Provide the (X, Y) coordinate of the cell's center where the given text is located.  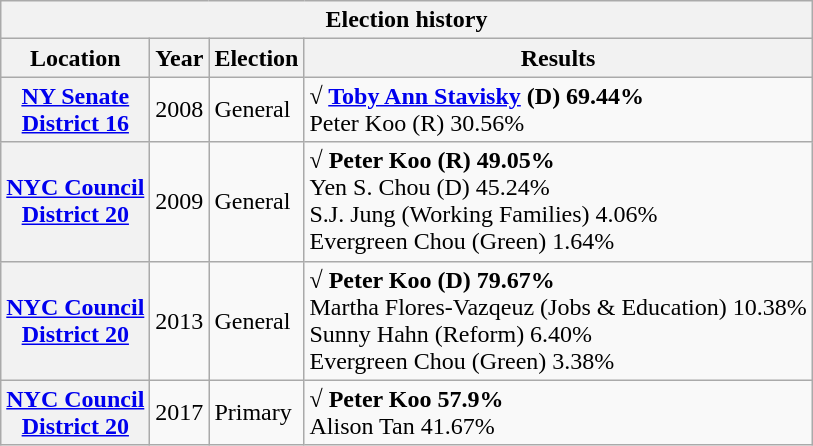
2009 (180, 202)
NY SenateDistrict 16 (76, 110)
Election (256, 58)
Location (76, 58)
√ Peter Koo (R) 49.05%Yen S. Chou (D) 45.24%S.J. Jung (Working Families) 4.06%Evergreen Chou (Green) 1.64% (558, 202)
2017 (180, 412)
√ Toby Ann Stavisky (D) 69.44%Peter Koo (R) 30.56% (558, 110)
2013 (180, 320)
2008 (180, 110)
Primary (256, 412)
√ Peter Koo 57.9%Alison Tan 41.67% (558, 412)
Election history (406, 20)
√ Peter Koo (D) 79.67%Martha Flores-Vazqeuz (Jobs & Education) 10.38%Sunny Hahn (Reform) 6.40%Evergreen Chou (Green) 3.38% (558, 320)
Results (558, 58)
Year (180, 58)
